Locate the cell with the specified text and output its (X, Y) center coordinate. 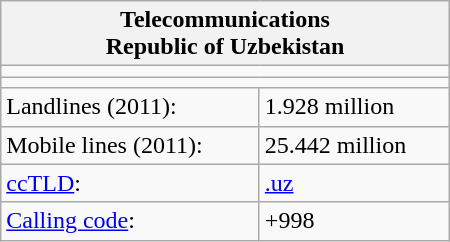
ccTLD: (130, 183)
Landlines (2011): (130, 107)
Mobile lines (2011): (130, 145)
.uz (354, 183)
Calling code: (130, 221)
Telecommunications Republic of Uzbekistan (225, 34)
25.442 million (354, 145)
+998 (354, 221)
1.928 million (354, 107)
